For the text-containing cell, return its midpoint in [X, Y] coordinate format. 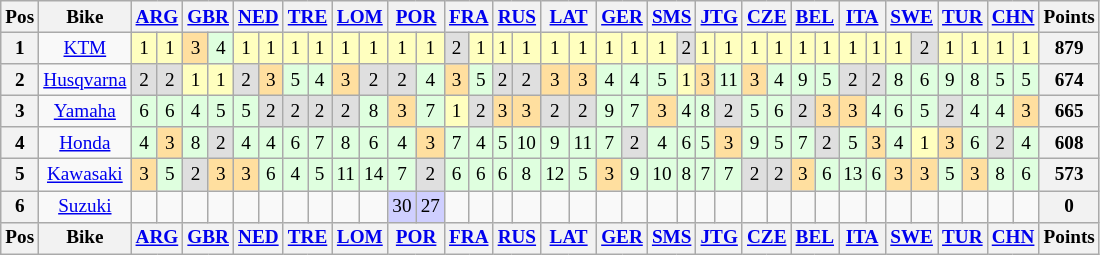
573 [1069, 175]
KTM [85, 48]
Husqvarna [85, 80]
27 [430, 206]
12 [555, 175]
Honda [85, 143]
Yamaha [85, 111]
665 [1069, 111]
Suzuki [85, 206]
674 [1069, 80]
30 [402, 206]
Kawasaki [85, 175]
0 [1069, 206]
14 [373, 175]
608 [1069, 143]
879 [1069, 48]
13 [853, 175]
